Scan for the cell matching the given text and deliver its (X, Y) coordinate at center. 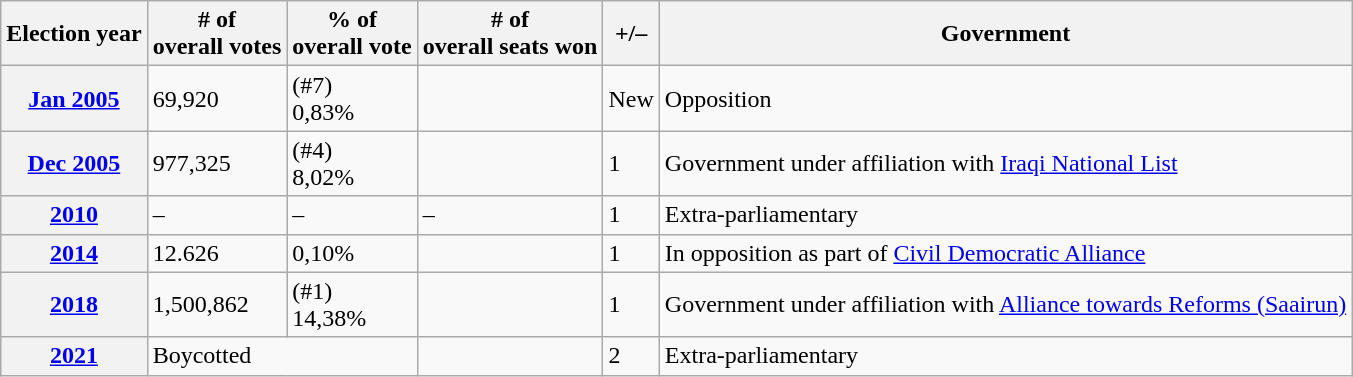
1,500,862 (217, 304)
Boycotted (282, 356)
Government under affiliation with Alliance towards Reforms (Saairun) (1005, 304)
(#1)14,38% (352, 304)
In opposition as part of Civil Democratic Alliance (1005, 253)
2021 (74, 356)
0,10% (352, 253)
2018 (74, 304)
(#7)0,83% (352, 98)
Jan 2005 (74, 98)
69,920 (217, 98)
# ofoverall votes (217, 34)
Government (1005, 34)
+/– (631, 34)
New (631, 98)
12.626 (217, 253)
2010 (74, 215)
# ofoverall seats won (510, 34)
Government under affiliation with Iraqi National List (1005, 164)
2014 (74, 253)
Election year (74, 34)
Opposition (1005, 98)
Dec 2005 (74, 164)
% ofoverall vote (352, 34)
2 (631, 356)
977,325 (217, 164)
(#4)8,02% (352, 164)
